From the cell containing the given text, extract its center point as [x, y] coordinate. 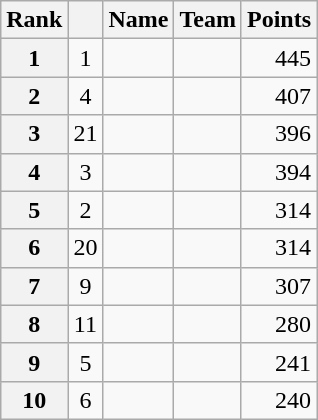
394 [278, 172]
241 [278, 362]
10 [34, 400]
Name [138, 20]
7 [34, 286]
21 [86, 134]
20 [86, 248]
Rank [34, 20]
8 [34, 324]
280 [278, 324]
445 [278, 58]
396 [278, 134]
307 [278, 286]
11 [86, 324]
407 [278, 96]
Points [278, 20]
Team [208, 20]
240 [278, 400]
